Detect which cell encompasses the target text, then output its [x, y] center coordinate. 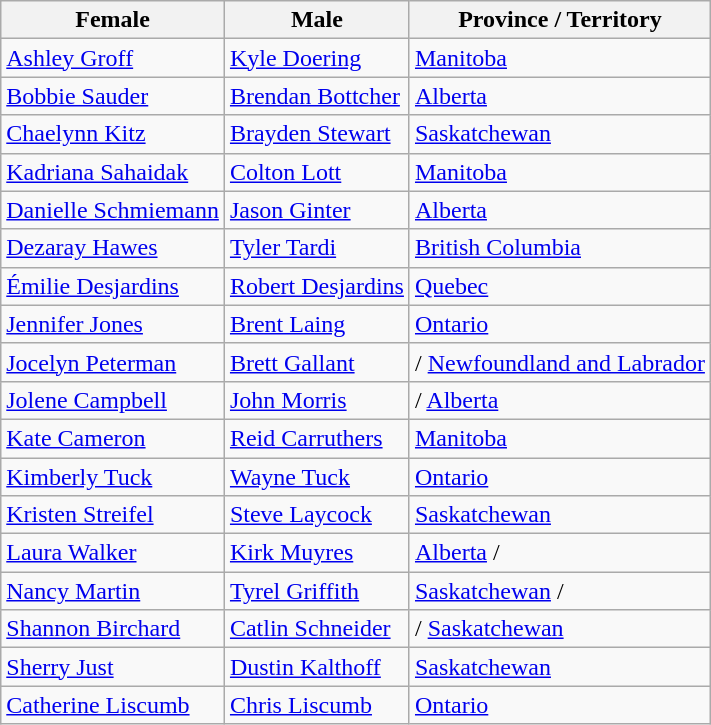
Tyrel Griffith [316, 591]
Wayne Tuck [316, 477]
Kristen Streifel [113, 515]
Steve Laycock [316, 515]
Kimberly Tuck [113, 477]
Chaelynn Kitz [113, 134]
Shannon Birchard [113, 629]
Male [316, 20]
British Columbia [560, 248]
Reid Carruthers [316, 438]
Kate Cameron [113, 438]
Bobbie Sauder [113, 96]
Tyler Tardi [316, 248]
Kadriana Sahaidak [113, 172]
Émilie Desjardins [113, 286]
Jennifer Jones [113, 324]
Catlin Schneider [316, 629]
Brett Gallant [316, 362]
Jolene Campbell [113, 400]
Kyle Doering [316, 58]
Danielle Schmiemann [113, 210]
John Morris [316, 400]
/ Saskatchewan [560, 629]
/ Alberta [560, 400]
Quebec [560, 286]
Dezaray Hawes [113, 248]
Brendan Bottcher [316, 96]
Colton Lott [316, 172]
Alberta / [560, 553]
Jocelyn Peterman [113, 362]
Catherine Liscumb [113, 705]
Sherry Just [113, 667]
Brent Laing [316, 324]
Nancy Martin [113, 591]
Saskatchewan / [560, 591]
Robert Desjardins [316, 286]
Female [113, 20]
/ Newfoundland and Labrador [560, 362]
Province / Territory [560, 20]
Ashley Groff [113, 58]
Kirk Muyres [316, 553]
Chris Liscumb [316, 705]
Brayden Stewart [316, 134]
Jason Ginter [316, 210]
Laura Walker [113, 553]
Dustin Kalthoff [316, 667]
